Locate the cell with the specified text and output its (x, y) center coordinate. 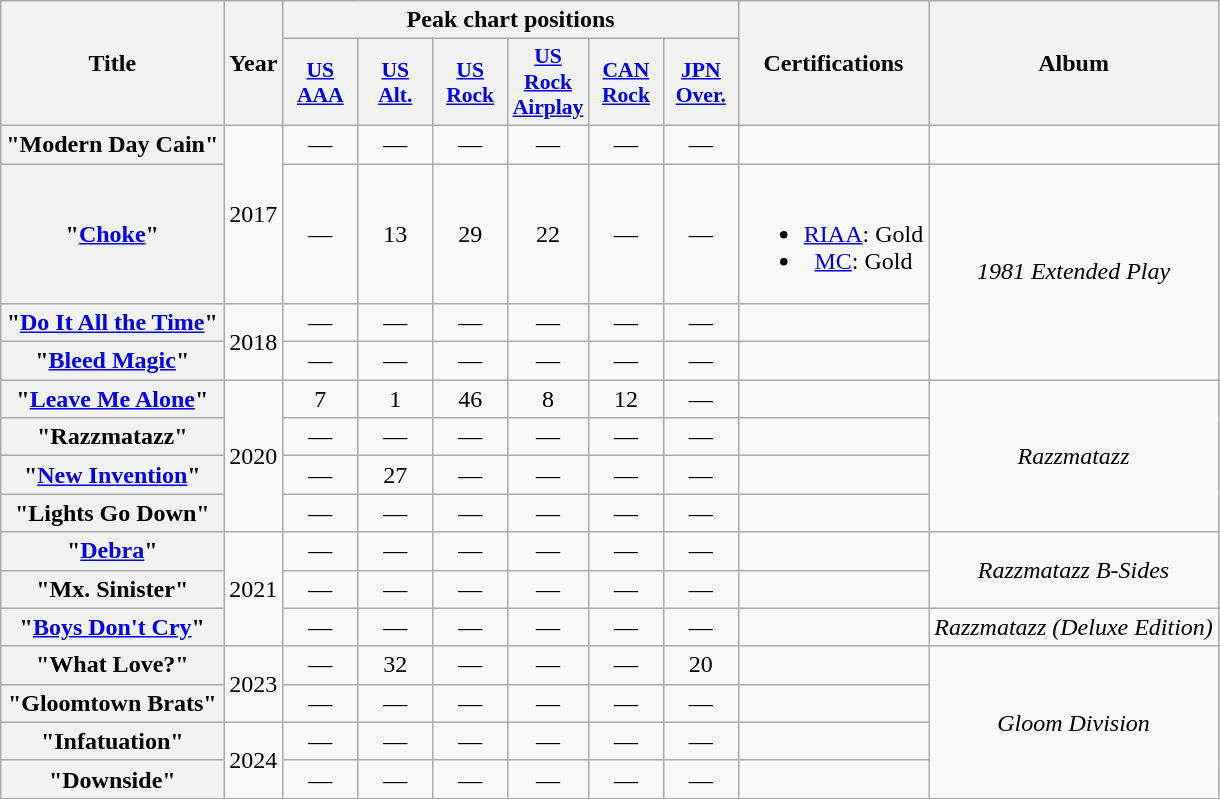
"Mx. Sinister" (112, 589)
32 (396, 665)
22 (548, 234)
"Lights Go Down" (112, 513)
2018 (254, 342)
46 (470, 399)
"Gloomtown Brats" (112, 703)
USRock (470, 82)
"Downside" (112, 779)
CANRock (626, 82)
Year (254, 64)
Certifications (833, 64)
"Do It All the Time" (112, 323)
2021 (254, 589)
Razzmatazz (1074, 456)
"Choke" (112, 234)
29 (470, 234)
USRockAirplay (548, 82)
Peak chart positions (510, 20)
2024 (254, 760)
2023 (254, 684)
RIAA: GoldMC: Gold (833, 234)
"Bleed Magic" (112, 361)
2020 (254, 456)
"Infatuation" (112, 741)
"Debra" (112, 551)
"Boys Don't Cry" (112, 627)
8 (548, 399)
2017 (254, 214)
Gloom Division (1074, 722)
JPNOver. (700, 82)
"Leave Me Alone" (112, 399)
"New Invention" (112, 475)
27 (396, 475)
Razzmatazz (Deluxe Edition) (1074, 627)
Album (1074, 64)
USAlt. (396, 82)
1981 Extended Play (1074, 272)
20 (700, 665)
Title (112, 64)
Razzmatazz B-Sides (1074, 570)
"Razzmatazz" (112, 437)
"What Love?" (112, 665)
13 (396, 234)
7 (320, 399)
12 (626, 399)
"Modern Day Cain" (112, 144)
1 (396, 399)
USAAA (320, 82)
